Locate the cell with the specified text and output its [X, Y] center coordinate. 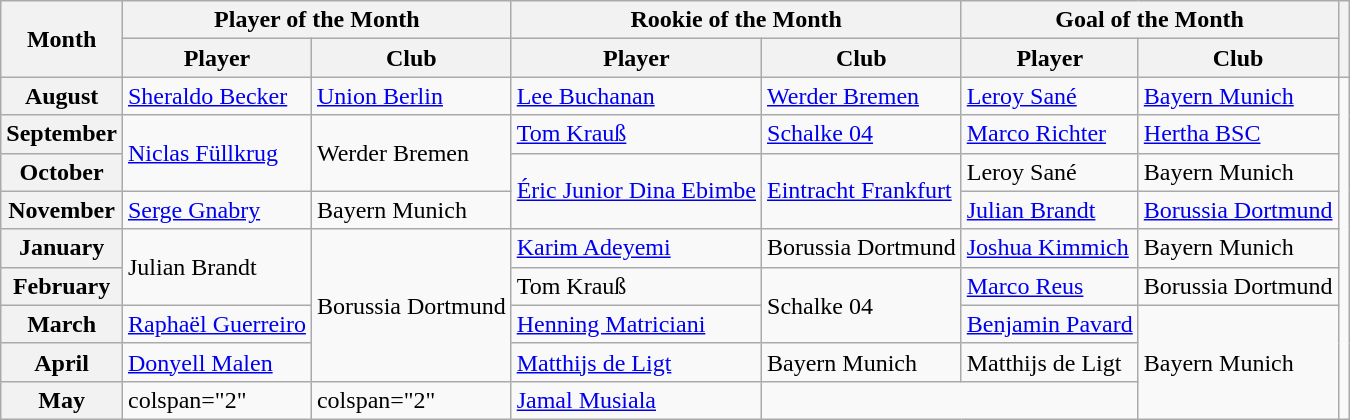
Benjamin Pavard [1050, 324]
Month [62, 39]
Jamal Musiala [636, 400]
September [62, 134]
Niclas Füllkrug [216, 153]
February [62, 286]
Hertha BSC [1238, 134]
Union Berlin [411, 96]
Marco Richter [1050, 134]
Goal of the Month [1150, 20]
Lee Buchanan [636, 96]
Player of the Month [316, 20]
Sheraldo Becker [216, 96]
August [62, 96]
Donyell Malen [216, 362]
May [62, 400]
Joshua Kimmich [1050, 248]
March [62, 324]
January [62, 248]
November [62, 210]
Serge Gnabry [216, 210]
Marco Reus [1050, 286]
Rookie of the Month [736, 20]
Raphaël Guerreiro [216, 324]
Eintracht Frankfurt [862, 191]
Karim Adeyemi [636, 248]
Henning Matriciani [636, 324]
October [62, 172]
April [62, 362]
Éric Junior Dina Ebimbe [636, 191]
